Locate the cell with the specified text and output its [x, y] center coordinate. 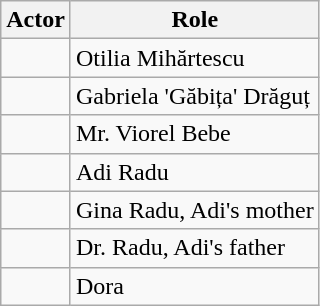
Role [194, 20]
Actor [36, 20]
Dora [194, 286]
Gina Radu, Adi's mother [194, 210]
Dr. Radu, Adi's father [194, 248]
Mr. Viorel Bebe [194, 134]
Otilia Mihărtescu [194, 58]
Gabriela 'Găbița' Drăguț [194, 96]
Adi Radu [194, 172]
